Identify which cell holds the provided text, then report its [X, Y] central coordinate. 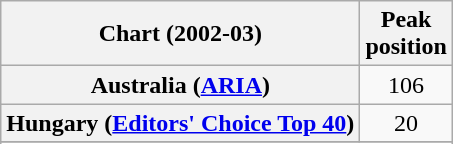
Chart (2002-03) [180, 34]
Australia (ARIA) [180, 85]
20 [406, 123]
Peakposition [406, 34]
106 [406, 85]
Hungary (Editors' Choice Top 40) [180, 123]
